Identify which cell holds the provided text, then report its (X, Y) central coordinate. 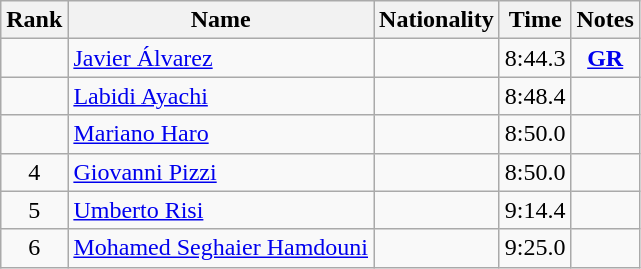
Rank (34, 20)
Labidi Ayachi (221, 96)
Notes (605, 20)
GR (605, 58)
9:14.4 (535, 210)
Giovanni Pizzi (221, 172)
6 (34, 248)
4 (34, 172)
Mohamed Seghaier Hamdouni (221, 248)
Javier Álvarez (221, 58)
5 (34, 210)
9:25.0 (535, 248)
Name (221, 20)
Nationality (437, 20)
Mariano Haro (221, 134)
8:48.4 (535, 96)
Umberto Risi (221, 210)
Time (535, 20)
8:44.3 (535, 58)
